Capture the cell that displays the provided text and extract its (X, Y) central coordinate. 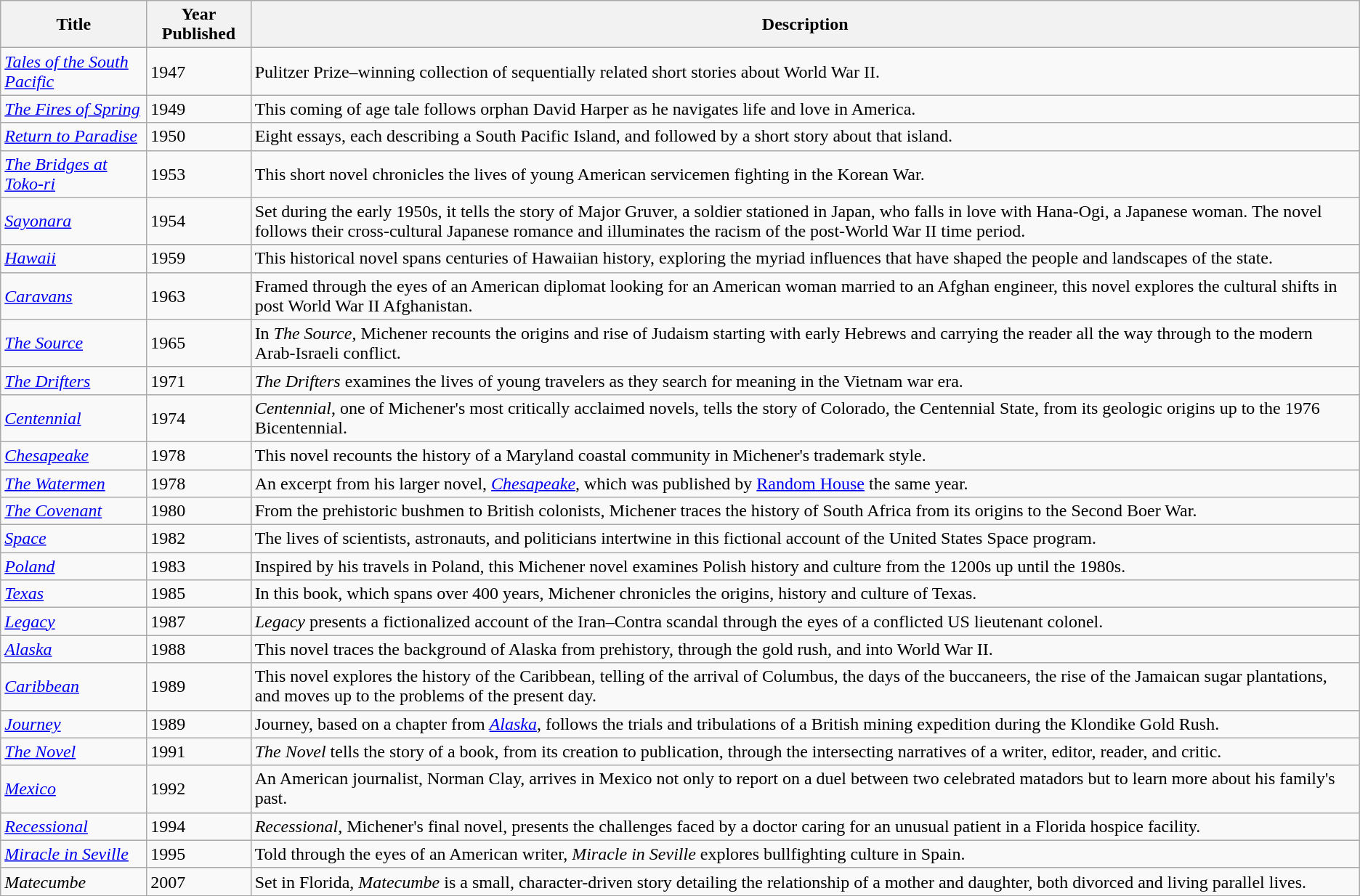
The Bridges at Toko-ri (74, 174)
Space (74, 539)
This novel traces the background of Alaska from prehistory, through the gold rush, and into World War II. (805, 649)
Alaska (74, 649)
Journey (74, 724)
The Drifters (74, 380)
1974 (199, 418)
1982 (199, 539)
1992 (199, 789)
The lives of scientists, astronauts, and politicians intertwine in this fictional account of the United States Space program. (805, 539)
Return to Paradise (74, 137)
Legacy (74, 622)
1963 (199, 296)
Journey, based on a chapter from Alaska, follows the trials and tribulations of a British mining expedition during the Klondike Gold Rush. (805, 724)
Recessional, Michener's final novel, presents the challenges faced by a doctor caring for an unusual patient in a Florida hospice facility. (805, 826)
1971 (199, 380)
An excerpt from his larger novel, Chesapeake, which was published by Random House the same year. (805, 483)
1994 (199, 826)
Inspired by his travels in Poland, this Michener novel examines Polish history and culture from the 1200s up until the 1980s. (805, 566)
1991 (199, 752)
1965 (199, 343)
1953 (199, 174)
1949 (199, 109)
Texas (74, 594)
Mexico (74, 789)
The Drifters examines the lives of young travelers as they search for meaning in the Vietnam war era. (805, 380)
The Novel tells the story of a book, from its creation to publication, through the intersecting narratives of a writer, editor, reader, and critic. (805, 752)
1995 (199, 854)
1947 (199, 71)
The Source (74, 343)
1985 (199, 594)
1980 (199, 511)
Hawaii (74, 258)
Eight essays, each describing a South Pacific Island, and followed by a short story about that island. (805, 137)
Caravans (74, 296)
Title (74, 25)
Chesapeake (74, 455)
Description (805, 25)
The Watermen (74, 483)
Legacy presents a fictionalized account of the Iran–Contra scandal through the eyes of a conflicted US lieutenant colonel. (805, 622)
The Covenant (74, 511)
Poland (74, 566)
1954 (199, 221)
Tales of the South Pacific (74, 71)
Recessional (74, 826)
This novel recounts the history of a Maryland coastal community in Michener's trademark style. (805, 455)
This historical novel spans centuries of Hawaiian history, exploring the myriad influences that have shaped the people and landscapes of the state. (805, 258)
1959 (199, 258)
The Novel (74, 752)
In this book, which spans over 400 years, Michener chronicles the origins, history and culture of Texas. (805, 594)
Pulitzer Prize–winning collection of sequentially related short stories about World War II. (805, 71)
Centennial (74, 418)
This short novel chronicles the lives of young American servicemen fighting in the Korean War. (805, 174)
From the prehistoric bushmen to British colonists, Michener traces the history of South Africa from its origins to the Second Boer War. (805, 511)
The Fires of Spring (74, 109)
Matecumbe (74, 881)
Caribbean (74, 687)
Sayonara (74, 221)
2007 (199, 881)
1983 (199, 566)
1987 (199, 622)
Year Published (199, 25)
Told through the eyes of an American writer, Miracle in Seville explores bullfighting culture in Spain. (805, 854)
Miracle in Seville (74, 854)
1988 (199, 649)
1950 (199, 137)
This coming of age tale follows orphan David Harper as he navigates life and love in America. (805, 109)
